Locate the cell with the specified text and output its [x, y] center coordinate. 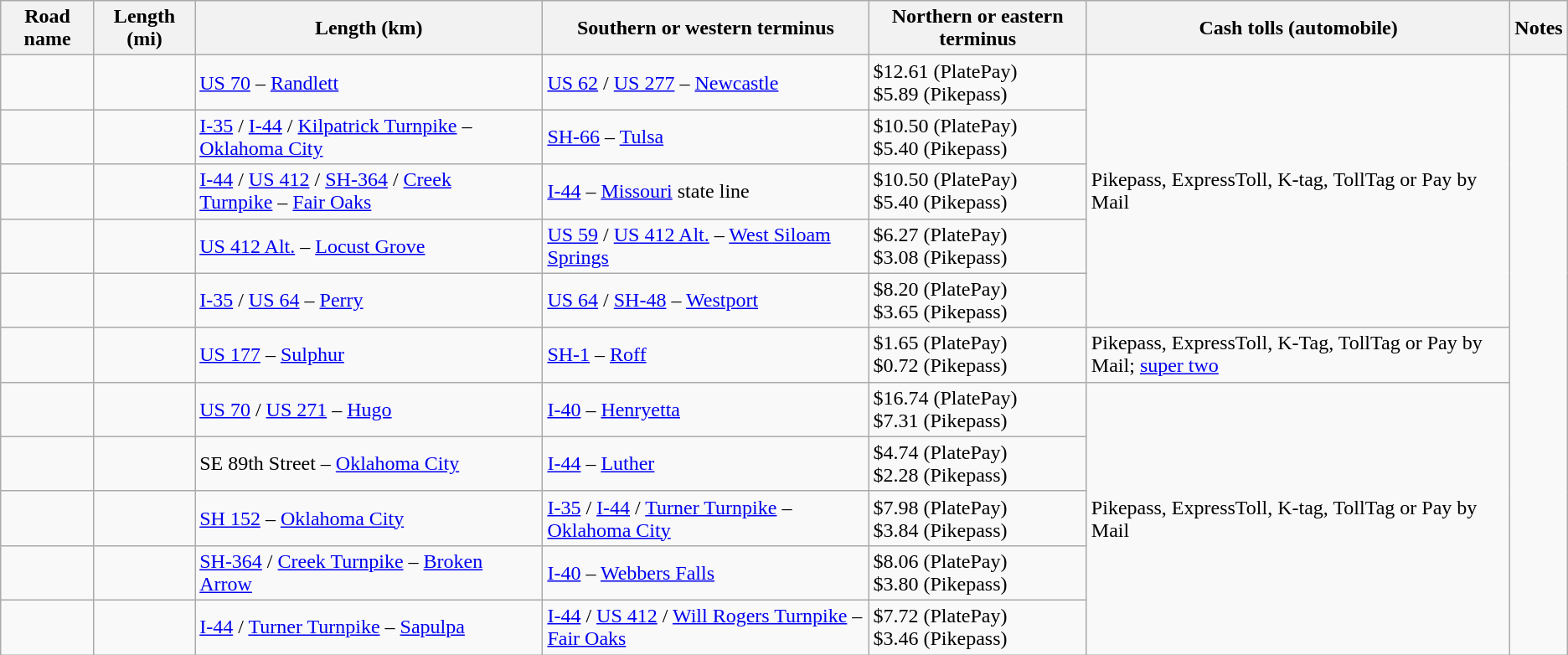
I-35 / I-44 / Kilpatrick Turnpike – Oklahoma City [369, 137]
$8.06 (PlatePay)$3.80 (Pikepass) [977, 573]
US 177 – Sulphur [369, 355]
I-44 – Luther [705, 464]
US 59 / US 412 Alt. – West Siloam Springs [705, 246]
Southern or western terminus [705, 28]
Northern or eastern terminus [977, 28]
Pikepass, ExpressToll, K-Tag, TollTag or Pay by Mail; super two [1298, 355]
US 70 – Randlett [369, 82]
SH-66 – Tulsa [705, 137]
US 64 / SH-48 – Westport [705, 300]
I-44 / US 412 / Will Rogers Turnpike – Fair Oaks [705, 627]
$16.74 (PlatePay)$7.31 (Pikepass) [977, 409]
$12.61 (PlatePay)$5.89 (Pikepass) [977, 82]
$7.98 (PlatePay)$3.84 (Pikepass) [977, 518]
I-35 / US 64 – Perry [369, 300]
$4.74 (PlatePay)$2.28 (Pikepass) [977, 464]
I-44 / Turner Turnpike – Sapulpa [369, 627]
I-44 – Missouri state line [705, 191]
Length (km) [369, 28]
$7.72 (PlatePay)$3.46 (Pikepass) [977, 627]
$1.65 (PlatePay)$0.72 (Pikepass) [977, 355]
SH-1 – Roff [705, 355]
Notes [1539, 28]
SH-364 / Creek Turnpike – Broken Arrow [369, 573]
SH 152 – Oklahoma City [369, 518]
US 70 / US 271 – Hugo [369, 409]
I-40 – Webbers Falls [705, 573]
I-44 / US 412 / SH-364 / Creek Turnpike – Fair Oaks [369, 191]
SE 89th Street – Oklahoma City [369, 464]
Road name [48, 28]
$6.27 (PlatePay)$3.08 (Pikepass) [977, 246]
Cash tolls (automobile) [1298, 28]
I-35 / I-44 / Turner Turnpike – Oklahoma City [705, 518]
US 412 Alt. – Locust Grove [369, 246]
$8.20 (PlatePay)$3.65 (Pikepass) [977, 300]
Length (mi) [144, 28]
I-40 – Henryetta [705, 409]
US 62 / US 277 – Newcastle [705, 82]
